Detect which cell encompasses the target text, then output its (X, Y) center coordinate. 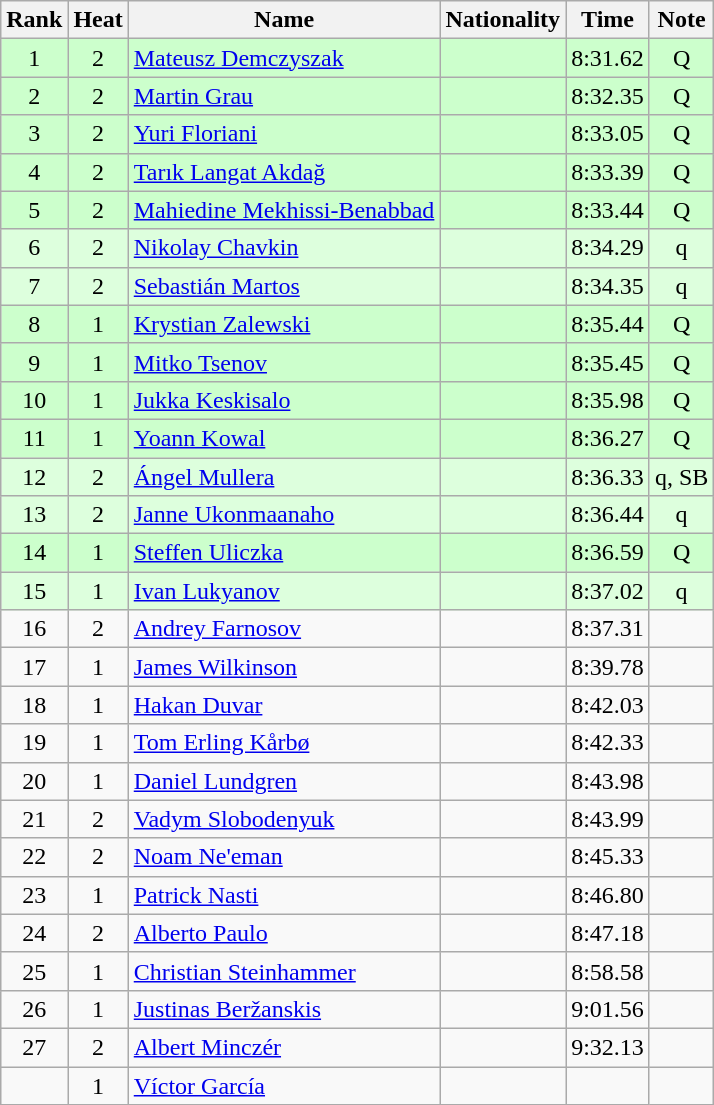
8:36.44 (608, 515)
Albert Minczér (284, 1047)
18 (34, 705)
20 (34, 781)
16 (34, 629)
8:31.62 (608, 58)
Mateusz Demczyszak (284, 58)
Andrey Farnosov (284, 629)
Heat (98, 20)
15 (34, 591)
Nikolay Chavkin (284, 248)
Note (681, 20)
8:35.45 (608, 362)
Patrick Nasti (284, 895)
9 (34, 362)
8:34.29 (608, 248)
6 (34, 248)
Ivan Lukyanov (284, 591)
5 (34, 210)
Mitko Tsenov (284, 362)
8:42.03 (608, 705)
Krystian Zalewski (284, 324)
8:37.31 (608, 629)
8:35.44 (608, 324)
Noam Ne'eman (284, 857)
9:32.13 (608, 1047)
24 (34, 933)
8:58.58 (608, 971)
Nationality (503, 20)
Ángel Mullera (284, 477)
22 (34, 857)
Mahiedine Mekhissi-Benabbad (284, 210)
14 (34, 553)
26 (34, 1009)
8:34.35 (608, 286)
17 (34, 667)
11 (34, 438)
Jukka Keskisalo (284, 400)
Víctor García (284, 1085)
Yoann Kowal (284, 438)
Christian Steinhammer (284, 971)
Steffen Uliczka (284, 553)
Rank (34, 20)
Martin Grau (284, 96)
Justinas Beržanskis (284, 1009)
8:36.27 (608, 438)
Janne Ukonmaanaho (284, 515)
12 (34, 477)
Yuri Floriani (284, 134)
Sebastián Martos (284, 286)
Hakan Duvar (284, 705)
19 (34, 743)
9:01.56 (608, 1009)
21 (34, 819)
Time (608, 20)
8:39.78 (608, 667)
8:33.05 (608, 134)
4 (34, 172)
q, SB (681, 477)
Daniel Lundgren (284, 781)
7 (34, 286)
Vadym Slobodenyuk (284, 819)
8:46.80 (608, 895)
James Wilkinson (284, 667)
8:33.39 (608, 172)
8:36.59 (608, 553)
8:43.99 (608, 819)
Name (284, 20)
8:32.35 (608, 96)
8:36.33 (608, 477)
8:45.33 (608, 857)
8:37.02 (608, 591)
10 (34, 400)
8:43.98 (608, 781)
8:33.44 (608, 210)
3 (34, 134)
8 (34, 324)
8:47.18 (608, 933)
Tom Erling Kårbø (284, 743)
13 (34, 515)
23 (34, 895)
27 (34, 1047)
8:42.33 (608, 743)
8:35.98 (608, 400)
25 (34, 971)
Alberto Paulo (284, 933)
Tarık Langat Akdağ (284, 172)
